Search for the cell housing the specified text and yield its [X, Y] center coordinate. 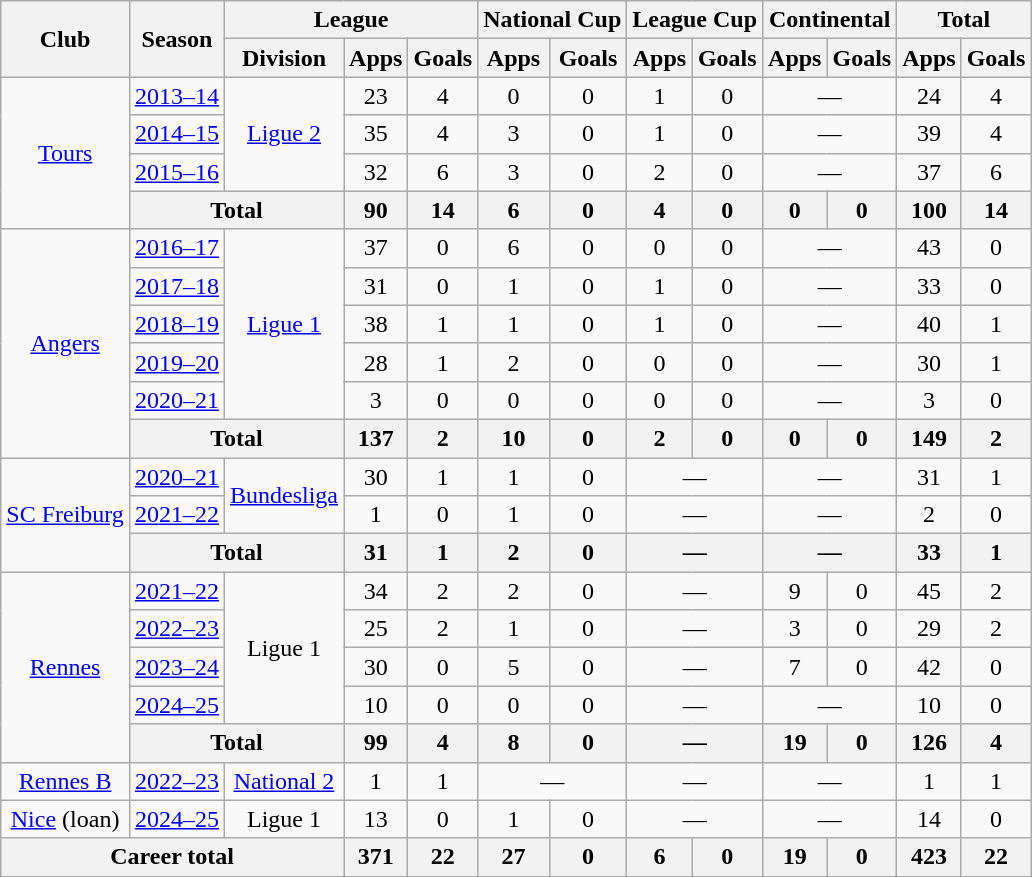
National 2 [284, 781]
35 [376, 134]
7 [795, 667]
Club [66, 39]
Career total [172, 857]
League Cup [695, 20]
24 [929, 96]
13 [376, 819]
National Cup [552, 20]
40 [929, 324]
126 [929, 743]
28 [376, 362]
29 [929, 629]
2023–24 [176, 667]
23 [376, 96]
99 [376, 743]
League [350, 20]
2018–19 [176, 324]
Angers [66, 343]
45 [929, 591]
8 [514, 743]
2016–17 [176, 248]
39 [929, 134]
2017–18 [176, 286]
Tours [66, 153]
43 [929, 248]
SC Freiburg [66, 515]
32 [376, 172]
Continental [830, 20]
90 [376, 210]
38 [376, 324]
423 [929, 857]
Rennes B [66, 781]
371 [376, 857]
100 [929, 210]
Season [176, 39]
27 [514, 857]
149 [929, 438]
5 [514, 667]
2013–14 [176, 96]
Bundesliga [284, 496]
42 [929, 667]
Ligue 2 [284, 134]
137 [376, 438]
2014–15 [176, 134]
9 [795, 591]
Division [284, 58]
2019–20 [176, 362]
2015–16 [176, 172]
25 [376, 629]
34 [376, 591]
Rennes [66, 667]
Nice (loan) [66, 819]
